From the cell containing the given text, extract its center point as (X, Y) coordinate. 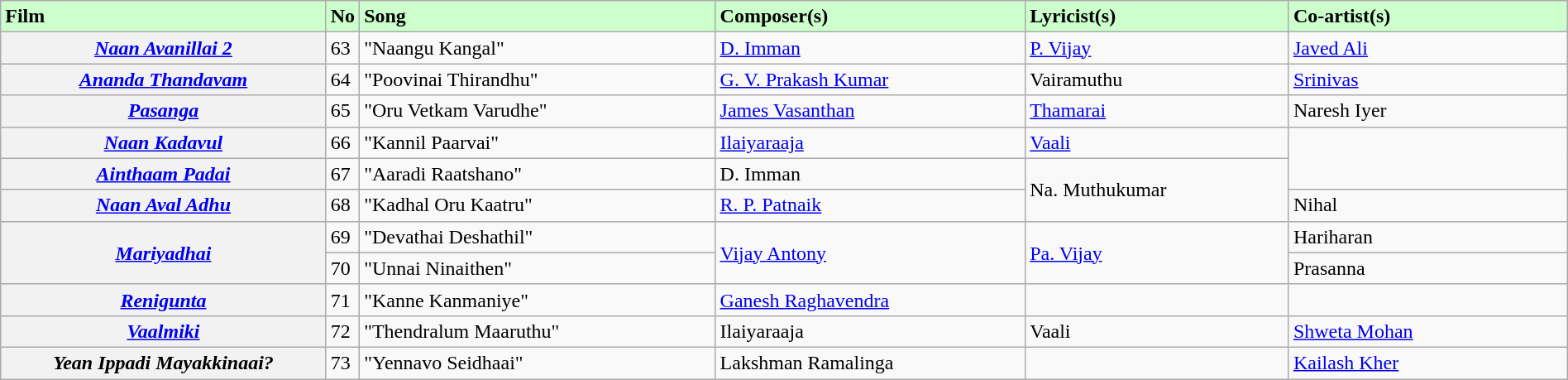
James Vasanthan (870, 111)
Shweta Mohan (1427, 331)
Naresh Iyer (1427, 111)
"Aaradi Raatshano" (538, 174)
No (342, 17)
Song (538, 17)
Lyricist(s) (1158, 17)
"Kadhal Oru Kaatru" (538, 205)
70 (342, 268)
Naan Avanillai 2 (164, 48)
72 (342, 331)
73 (342, 363)
Vaalmiki (164, 331)
Film (164, 17)
Naan Kadavul (164, 142)
67 (342, 174)
Lakshman Ramalinga (870, 363)
Nihal (1427, 205)
"Devathai Deshathil" (538, 237)
63 (342, 48)
Kailash Kher (1427, 363)
P. Vijay (1158, 48)
65 (342, 111)
Thamarai (1158, 111)
Vijay Antony (870, 253)
64 (342, 79)
Ananda Thandavam (164, 79)
Na. Muthukumar (1158, 190)
"Kannil Paarvai" (538, 142)
"Yennavo Seidhaai" (538, 363)
"Unnai Ninaithen" (538, 268)
Javed Ali (1427, 48)
Yean Ippadi Mayakkinaai? (164, 363)
Hariharan (1427, 237)
71 (342, 300)
"Oru Vetkam Varudhe" (538, 111)
66 (342, 142)
Ainthaam Padai (164, 174)
Pasanga (164, 111)
68 (342, 205)
Renigunta (164, 300)
Pa. Vijay (1158, 253)
"Naangu Kangal" (538, 48)
Naan Aval Adhu (164, 205)
"Thendralum Maaruthu" (538, 331)
Prasanna (1427, 268)
Ganesh Raghavendra (870, 300)
Vairamuthu (1158, 79)
R. P. Patnaik (870, 205)
G. V. Prakash Kumar (870, 79)
69 (342, 237)
"Poovinai Thirandhu" (538, 79)
Co-artist(s) (1427, 17)
"Kanne Kanmaniye" (538, 300)
Srinivas (1427, 79)
Composer(s) (870, 17)
Mariyadhai (164, 253)
